Find where the given text appears and provide that cell's center as (X, Y) coordinate. 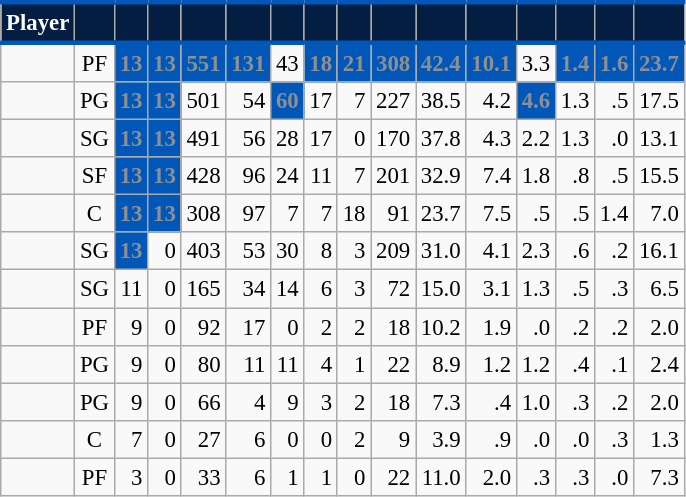
92 (204, 327)
96 (248, 176)
1.9 (491, 327)
10.1 (491, 62)
30 (288, 251)
201 (394, 176)
6.5 (659, 289)
60 (288, 101)
501 (204, 101)
42.4 (441, 62)
2.4 (659, 364)
80 (204, 364)
34 (248, 289)
165 (204, 289)
2.2 (536, 139)
227 (394, 101)
38.5 (441, 101)
53 (248, 251)
.8 (574, 176)
3.3 (536, 62)
10.2 (441, 327)
8 (320, 251)
33 (204, 477)
.6 (574, 251)
3.1 (491, 289)
7.0 (659, 214)
15.5 (659, 176)
131 (248, 62)
16.1 (659, 251)
97 (248, 214)
428 (204, 176)
.9 (491, 439)
4.2 (491, 101)
32.9 (441, 176)
403 (204, 251)
14 (288, 289)
4.1 (491, 251)
54 (248, 101)
551 (204, 62)
15.0 (441, 289)
4.6 (536, 101)
Player (38, 22)
209 (394, 251)
1.6 (614, 62)
SF (95, 176)
21 (354, 62)
11.0 (441, 477)
3.9 (441, 439)
4.3 (491, 139)
56 (248, 139)
1.0 (536, 402)
24 (288, 176)
43 (288, 62)
491 (204, 139)
8.9 (441, 364)
91 (394, 214)
170 (394, 139)
1.8 (536, 176)
66 (204, 402)
13.1 (659, 139)
7.5 (491, 214)
.1 (614, 364)
37.8 (441, 139)
72 (394, 289)
31.0 (441, 251)
2.3 (536, 251)
27 (204, 439)
28 (288, 139)
17.5 (659, 101)
7.4 (491, 176)
